Extract the [X, Y] coordinate from the center of the cell holding the provided text.  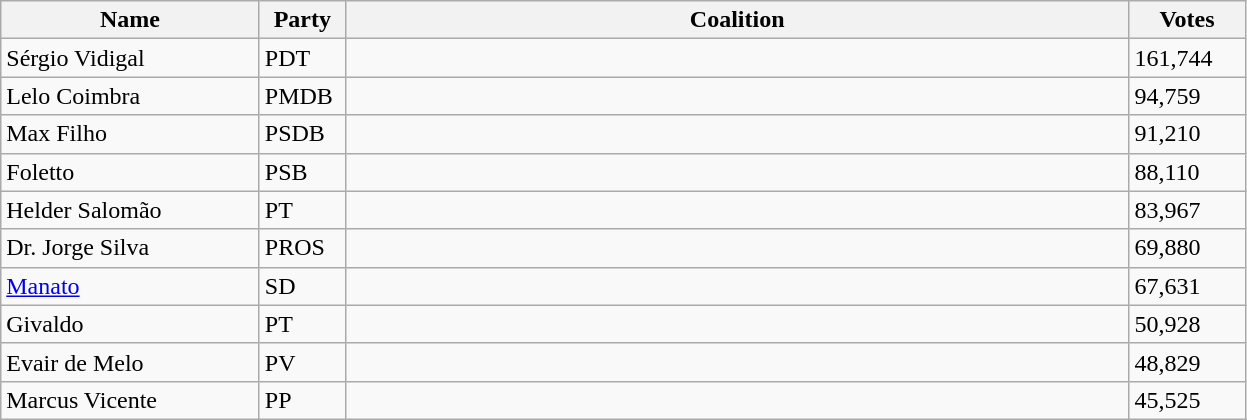
Lelo Coimbra [130, 96]
50,928 [1187, 324]
PDT [302, 58]
Sérgio Vidigal [130, 58]
67,631 [1187, 286]
PSB [302, 172]
Manato [130, 286]
PP [302, 400]
Votes [1187, 20]
Marcus Vicente [130, 400]
Givaldo [130, 324]
Evair de Melo [130, 362]
45,525 [1187, 400]
PV [302, 362]
83,967 [1187, 210]
Party [302, 20]
48,829 [1187, 362]
69,880 [1187, 248]
PMDB [302, 96]
PROS [302, 248]
161,744 [1187, 58]
94,759 [1187, 96]
Foletto [130, 172]
PSDB [302, 134]
Name [130, 20]
Dr. Jorge Silva [130, 248]
SD [302, 286]
Helder Salomão [130, 210]
88,110 [1187, 172]
91,210 [1187, 134]
Coalition [737, 20]
Max Filho [130, 134]
